For the text-containing cell, return its midpoint in [X, Y] coordinate format. 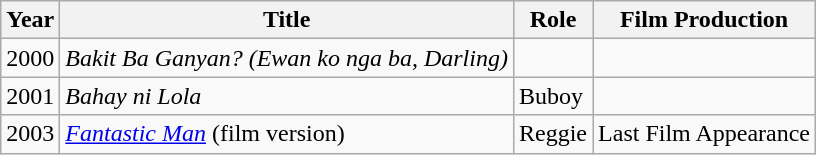
2001 [30, 96]
Buboy [552, 96]
Bakit Ba Ganyan? (Ewan ko nga ba, Darling) [287, 58]
Film Production [704, 20]
2000 [30, 58]
Reggie [552, 134]
Last Film Appearance [704, 134]
Role [552, 20]
Fantastic Man (film version) [287, 134]
Title [287, 20]
Year [30, 20]
2003 [30, 134]
Bahay ni Lola [287, 96]
